For the text-containing cell, return its midpoint in [x, y] coordinate format. 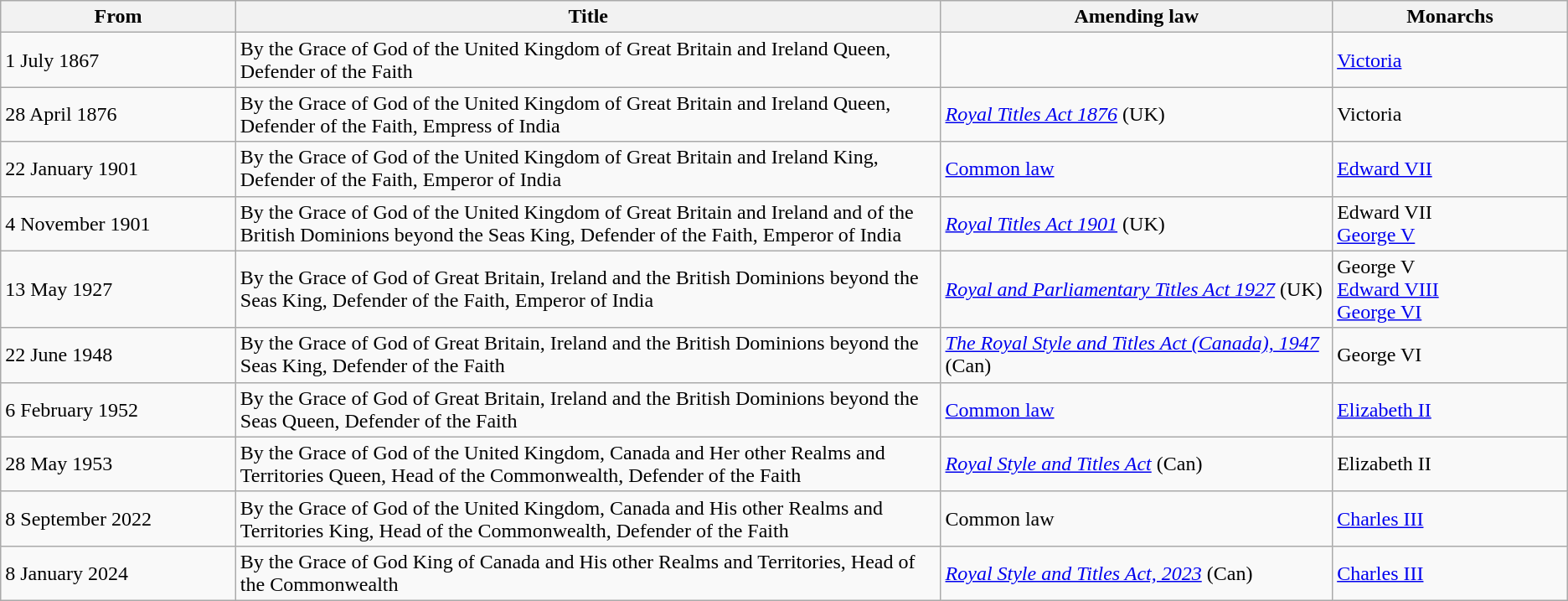
13 May 1927 [119, 289]
Edward VIIGeorge V [1451, 223]
8 September 2022 [119, 518]
Royal Style and Titles Act, 2023 (Can) [1137, 573]
8 January 2024 [119, 573]
Royal Style and Titles Act (Can) [1137, 464]
By the Grace of God of the United Kingdom of Great Britain and Ireland Queen, Defender of the Faith [588, 60]
By the Grace of God of the United Kingdom, Canada and Her other Realms and Territories Queen, Head of the Commonwealth, Defender of the Faith [588, 464]
By the Grace of God of the United Kingdom of Great Britain and Ireland Queen, Defender of the Faith, Empress of India [588, 114]
22 June 1948 [119, 355]
Royal Titles Act 1876 (UK) [1137, 114]
By the Grace of God of the United Kingdom of Great Britain and Ireland King, Defender of the Faith, Emperor of India [588, 169]
The Royal Style and Titles Act (Canada), 1947 (Can) [1137, 355]
From [119, 17]
4 November 1901 [119, 223]
Royal and Parliamentary Titles Act 1927 (UK) [1137, 289]
By the Grace of God King of Canada and His other Realms and Territories, Head of the Commonwealth [588, 573]
Monarchs [1451, 17]
22 January 1901 [119, 169]
1 July 1867 [119, 60]
By the Grace of God of Great Britain, Ireland and the British Dominions beyond the Seas Queen, Defender of the Faith [588, 409]
Royal Titles Act 1901 (UK) [1137, 223]
By the Grace of God of the United Kingdom, Canada and His other Realms and Territories King, Head of the Commonwealth, Defender of the Faith [588, 518]
28 April 1876 [119, 114]
28 May 1953 [119, 464]
Edward VII [1451, 169]
Title [588, 17]
6 February 1952 [119, 409]
George VI [1451, 355]
George VEdward VIIIGeorge VI [1451, 289]
By the Grace of God of Great Britain, Ireland and the British Dominions beyond the Seas King, Defender of the Faith, Emperor of India [588, 289]
By the Grace of God of Great Britain, Ireland and the British Dominions beyond the Seas King, Defender of the Faith [588, 355]
Amending law [1137, 17]
